For the text-containing cell, return its midpoint in (X, Y) coordinate format. 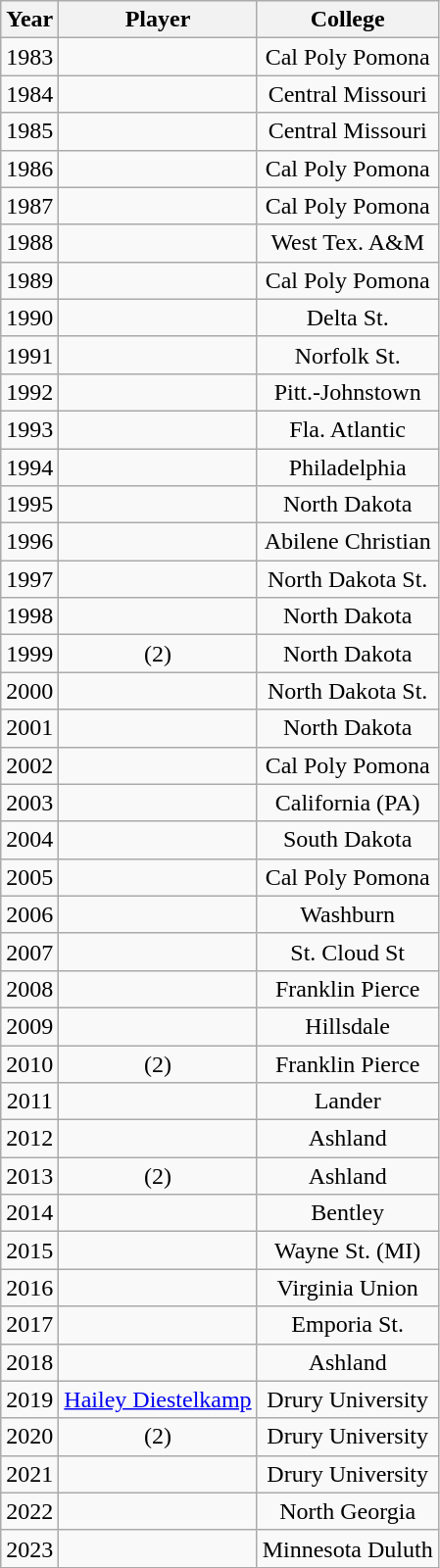
1992 (29, 392)
1990 (29, 318)
2006 (29, 914)
2005 (29, 877)
2009 (29, 1026)
Pitt.-Johnstown (347, 392)
2021 (29, 1474)
2017 (29, 1325)
1996 (29, 542)
2019 (29, 1399)
Player (158, 20)
Virginia Union (347, 1288)
Philadelphia (347, 467)
1985 (29, 131)
2012 (29, 1139)
1994 (29, 467)
2003 (29, 803)
St. Cloud St (347, 952)
1988 (29, 243)
2010 (29, 1063)
Abilene Christian (347, 542)
Lander (347, 1102)
Washburn (347, 914)
2016 (29, 1288)
1984 (29, 94)
2001 (29, 728)
1986 (29, 169)
1993 (29, 429)
1983 (29, 57)
College (347, 20)
2020 (29, 1437)
2011 (29, 1102)
Emporia St. (347, 1325)
Hillsdale (347, 1026)
1997 (29, 579)
Bentley (347, 1213)
2004 (29, 840)
California (PA) (347, 803)
2008 (29, 989)
South Dakota (347, 840)
2022 (29, 1511)
1991 (29, 355)
1989 (29, 280)
2000 (29, 691)
Year (29, 20)
Wayne St. (MI) (347, 1250)
North Georgia (347, 1511)
Hailey Diestelkamp (158, 1399)
2018 (29, 1362)
2023 (29, 1548)
1999 (29, 654)
1998 (29, 616)
2013 (29, 1176)
1987 (29, 206)
Norfolk St. (347, 355)
Minnesota Duluth (347, 1548)
2002 (29, 765)
2014 (29, 1213)
Fla. Atlantic (347, 429)
West Tex. A&M (347, 243)
1995 (29, 505)
2015 (29, 1250)
2007 (29, 952)
Delta St. (347, 318)
